Scan for the cell matching the given text and deliver its (X, Y) coordinate at center. 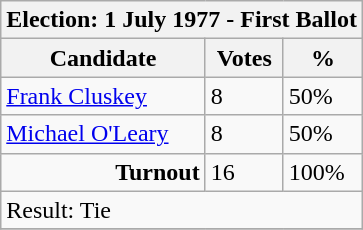
Turnout (103, 172)
Election: 1 July 1977 - First Ballot (182, 20)
100% (322, 172)
Votes (244, 58)
% (322, 58)
Result: Tie (182, 210)
Frank Cluskey (103, 96)
Candidate (103, 58)
Michael O'Leary (103, 134)
16 (244, 172)
